Provide the [X, Y] coordinate of the cell's center where the given text is located.  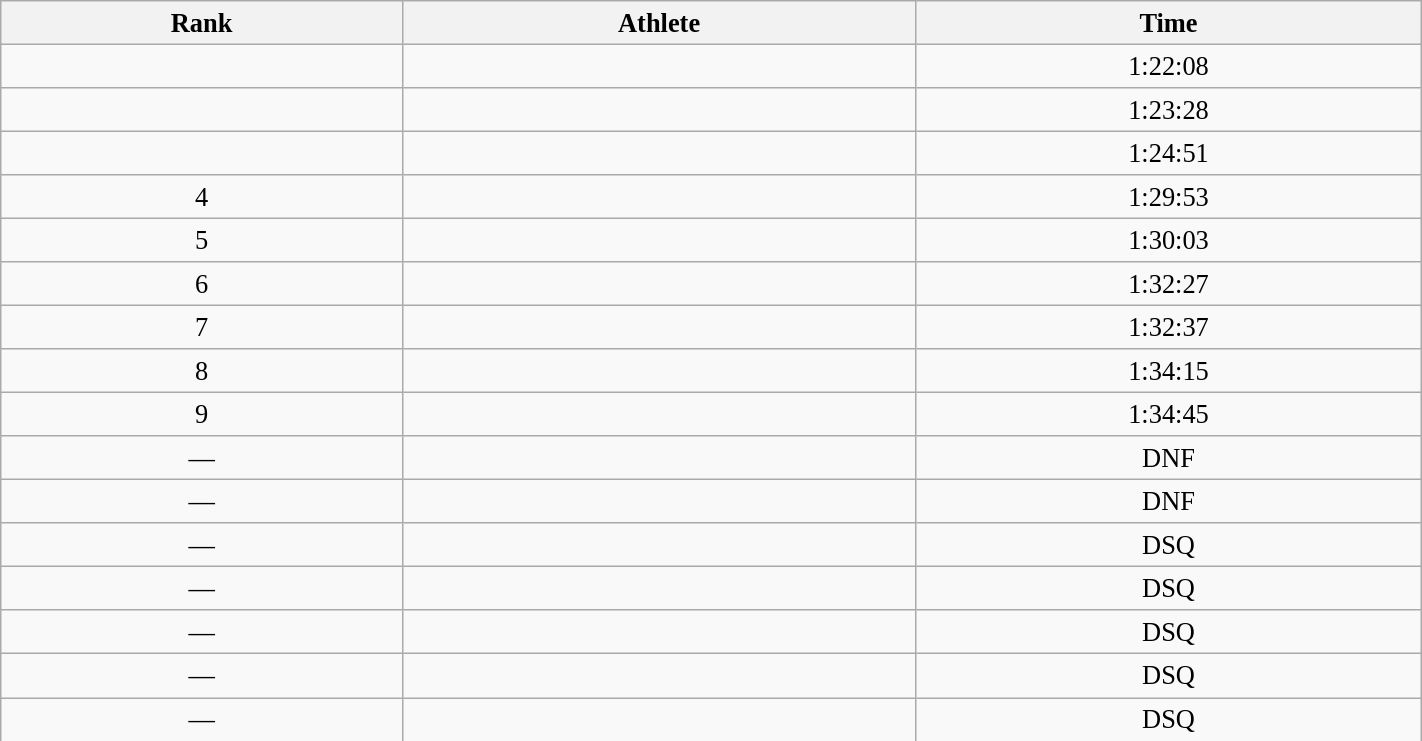
6 [202, 284]
9 [202, 414]
1:23:28 [1169, 109]
Athlete [658, 22]
1:24:51 [1169, 153]
Rank [202, 22]
1:22:08 [1169, 66]
8 [202, 371]
1:29:53 [1169, 197]
1:34:15 [1169, 371]
1:32:27 [1169, 284]
4 [202, 197]
Time [1169, 22]
5 [202, 240]
7 [202, 327]
1:30:03 [1169, 240]
1:32:37 [1169, 327]
1:34:45 [1169, 414]
